Detect which cell encompasses the target text, then output its (X, Y) center coordinate. 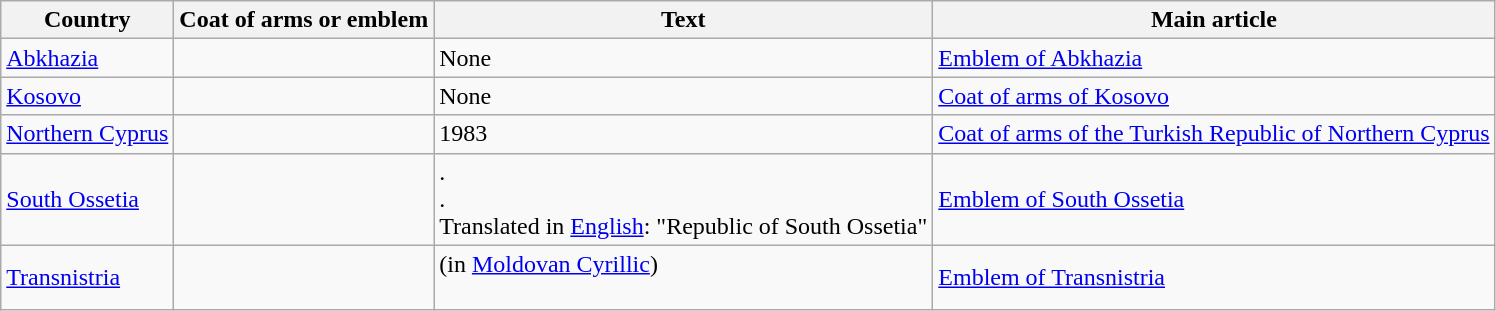
Emblem of South Ossetia (1214, 199)
Abkhazia (88, 58)
Coat of arms or emblem (304, 20)
Country (88, 20)
Emblem of Abkhazia (1214, 58)
Text (684, 20)
South Ossetia (88, 199)
Northern Cyprus (88, 134)
Kosovo (88, 96)
1983 (684, 134)
(in Moldovan Cyrillic) (684, 278)
. . Translated in English: "Republic of South Ossetia" (684, 199)
Transnistria (88, 278)
Coat of arms of Kosovo (1214, 96)
Coat of arms of the Turkish Republic of Northern Cyprus (1214, 134)
Emblem of Transnistria (1214, 278)
Main article (1214, 20)
